Provide the (x, y) coordinate of the cell's center where the given text is located.  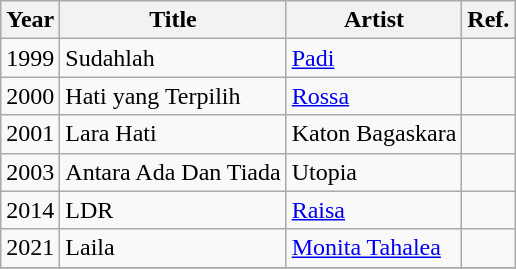
Laila (173, 248)
LDR (173, 210)
Katon Bagaskara (374, 134)
Year (30, 20)
Lara Hati (173, 134)
Monita Tahalea (374, 248)
Artist (374, 20)
Antara Ada Dan Tiada (173, 172)
2021 (30, 248)
Rossa (374, 96)
Ref. (488, 20)
Sudahlah (173, 58)
Raisa (374, 210)
Hati yang Terpilih (173, 96)
2001 (30, 134)
Padi (374, 58)
2003 (30, 172)
2000 (30, 96)
Utopia (374, 172)
1999 (30, 58)
Title (173, 20)
2014 (30, 210)
